Capture the cell that displays the provided text and extract its (X, Y) central coordinate. 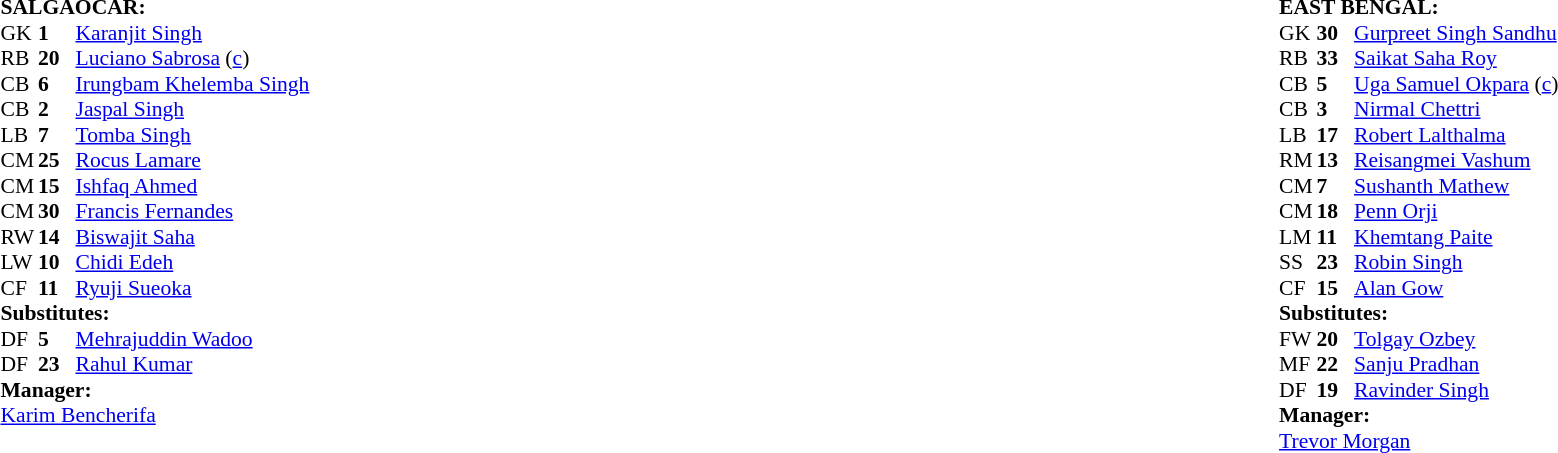
Chidi Edeh (193, 263)
Jaspal Singh (193, 109)
SS (1298, 263)
25 (57, 161)
RM (1298, 161)
Khemtang Paite (1456, 237)
13 (1336, 161)
Penn Orji (1456, 211)
17 (1336, 135)
Karanjit Singh (193, 33)
Gurpreet Singh Sandhu (1456, 33)
6 (57, 84)
Irungbam Khelemba Singh (193, 84)
1 (57, 33)
RW (19, 237)
Sushanth Mathew (1456, 186)
Saikat Saha Roy (1456, 59)
Nirmal Chettri (1456, 109)
3 (1336, 109)
FW (1298, 339)
14 (57, 237)
Uga Samuel Okpara (c) (1456, 84)
MF (1298, 365)
19 (1336, 390)
Alan Gow (1456, 288)
10 (57, 263)
Biswajit Saha (193, 237)
Robin Singh (1456, 263)
Tomba Singh (193, 135)
Mehrajuddin Wadoo (193, 339)
Rocus Lamare (193, 161)
Robert Lalthalma (1456, 135)
Karim Bencherifa (154, 415)
Francis Fernandes (193, 211)
Rahul Kumar (193, 365)
LW (19, 263)
Ryuji Sueoka (193, 288)
Ravinder Singh (1456, 390)
33 (1336, 59)
LM (1298, 237)
22 (1336, 365)
Tolgay Ozbey (1456, 339)
Reisangmei Vashum (1456, 161)
2 (57, 109)
Sanju Pradhan (1456, 365)
Luciano Sabrosa (c) (193, 59)
Ishfaq Ahmed (193, 186)
18 (1336, 211)
